Return (x, y) of the center of cell containing provided text 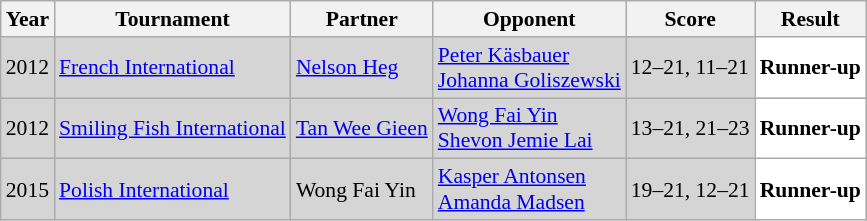
Wong Fai Yin Shevon Jemie Lai (530, 128)
Polish International (172, 190)
Peter Käsbauer Johanna Goliszewski (530, 68)
Year (28, 19)
Score (690, 19)
2015 (28, 190)
Wong Fai Yin (362, 190)
Opponent (530, 19)
Smiling Fish International (172, 128)
19–21, 12–21 (690, 190)
Result (810, 19)
Tan Wee Gieen (362, 128)
Partner (362, 19)
Tournament (172, 19)
Kasper Antonsen Amanda Madsen (530, 190)
Nelson Heg (362, 68)
French International (172, 68)
12–21, 11–21 (690, 68)
13–21, 21–23 (690, 128)
